Identify which cell holds the provided text, then report its (x, y) central coordinate. 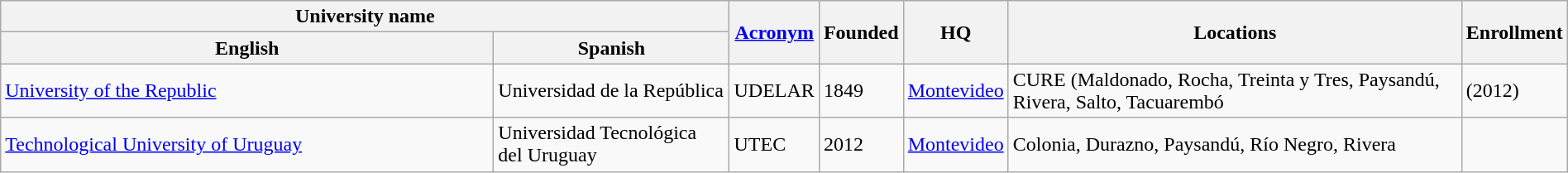
1849 (861, 91)
Technological University of Uruguay (247, 144)
Locations (1235, 32)
CURE (Maldonado, Rocha, Treinta y Tres, Paysandú, Rivera, Salto, Tacuarembó (1235, 91)
University name (366, 17)
Universidad Tecnológica del Uruguay (612, 144)
HQ (956, 32)
UTEC (774, 144)
Founded (861, 32)
(2012) (1514, 91)
Universidad de la República (612, 91)
UDELAR (774, 91)
University of the Republic (247, 91)
Spanish (612, 48)
2012 (861, 144)
English (247, 48)
Acronym (774, 32)
Colonia, Durazno, Paysandú, Río Negro, Rivera (1235, 144)
Enrollment (1514, 32)
